Capture the cell that displays the provided text and extract its [X, Y] central coordinate. 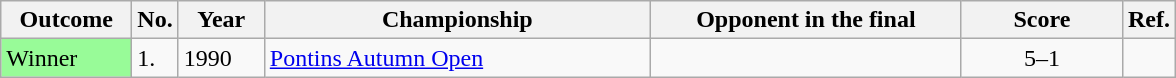
1. [155, 58]
1990 [221, 58]
Score [1042, 20]
Championship [457, 20]
Winner [66, 58]
Year [221, 20]
Outcome [66, 20]
Pontins Autumn Open [457, 58]
Opponent in the final [806, 20]
No. [155, 20]
Ref. [1148, 20]
5–1 [1042, 58]
